Provide the [X, Y] coordinate of the cell's center where the given text is located.  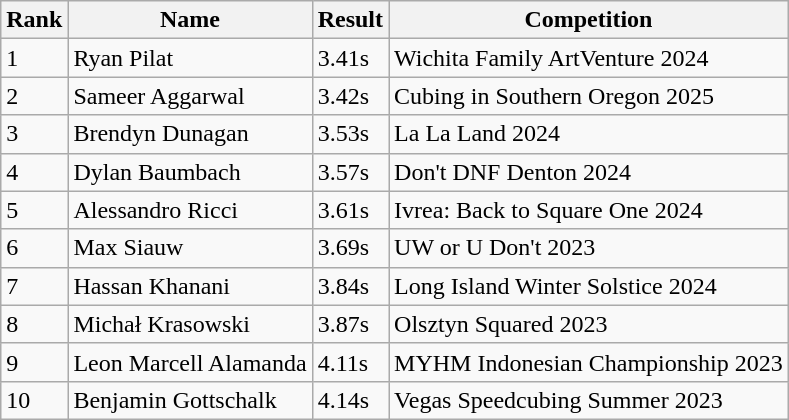
MYHM Indonesian Championship 2023 [589, 362]
Dylan Baumbach [190, 172]
8 [34, 324]
Ivrea: Back to Square One 2024 [589, 210]
7 [34, 286]
6 [34, 248]
Brendyn Dunagan [190, 134]
La La Land 2024 [589, 134]
3.57s [350, 172]
Benjamin Gottschalk [190, 400]
Long Island Winter Solstice 2024 [589, 286]
3.61s [350, 210]
Max Siauw [190, 248]
Wichita Family ArtVenture 2024 [589, 58]
3.84s [350, 286]
Rank [34, 20]
3.41s [350, 58]
Competition [589, 20]
2 [34, 96]
Hassan Khanani [190, 286]
4 [34, 172]
Leon Marcell Alamanda [190, 362]
9 [34, 362]
Cubing in Southern Oregon 2025 [589, 96]
Result [350, 20]
3.87s [350, 324]
3.69s [350, 248]
Don't DNF Denton 2024 [589, 172]
4.14s [350, 400]
Sameer Aggarwal [190, 96]
Michał Krasowski [190, 324]
10 [34, 400]
3.42s [350, 96]
Ryan Pilat [190, 58]
Alessandro Ricci [190, 210]
5 [34, 210]
Olsztyn Squared 2023 [589, 324]
UW or U Don't 2023 [589, 248]
3 [34, 134]
3.53s [350, 134]
Name [190, 20]
1 [34, 58]
Vegas Speedcubing Summer 2023 [589, 400]
4.11s [350, 362]
